Locate the cell with the specified text and output its [X, Y] center coordinate. 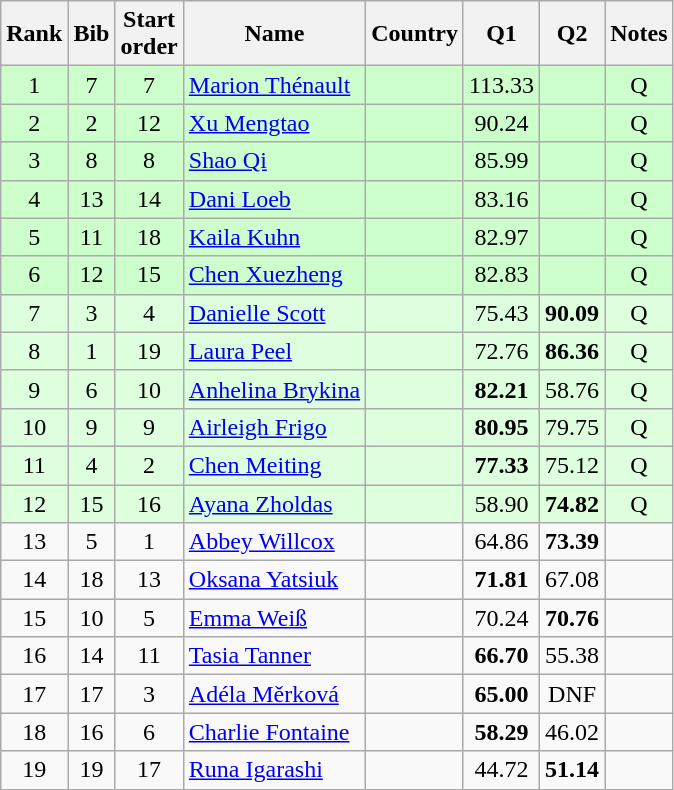
70.24 [501, 618]
66.70 [501, 656]
Runa Igarashi [274, 770]
Rank [34, 34]
Name [274, 34]
Laura Peel [274, 351]
79.75 [572, 427]
65.00 [501, 694]
75.12 [572, 465]
58.90 [501, 503]
51.14 [572, 770]
Ayana Zholdas [274, 503]
Dani Loeb [274, 199]
Startorder [149, 34]
Tasia Tanner [274, 656]
70.76 [572, 618]
71.81 [501, 580]
Notes [639, 34]
Airleigh Frigo [274, 427]
82.83 [501, 275]
46.02 [572, 732]
85.99 [501, 161]
Chen Meiting [274, 465]
75.43 [501, 313]
82.97 [501, 237]
DNF [572, 694]
Charlie Fontaine [274, 732]
Bib [92, 34]
58.29 [501, 732]
73.39 [572, 542]
Chen Xuezheng [274, 275]
Adéla Měrková [274, 694]
Country [415, 34]
Kaila Kuhn [274, 237]
72.76 [501, 351]
113.33 [501, 85]
Shao Qi [274, 161]
86.36 [572, 351]
58.76 [572, 389]
Q1 [501, 34]
67.08 [572, 580]
Marion Thénault [274, 85]
Xu Mengtao [274, 123]
Anhelina Brykina [274, 389]
44.72 [501, 770]
82.21 [501, 389]
Danielle Scott [274, 313]
90.09 [572, 313]
74.82 [572, 503]
55.38 [572, 656]
Oksana Yatsiuk [274, 580]
64.86 [501, 542]
Q2 [572, 34]
Abbey Willcox [274, 542]
77.33 [501, 465]
90.24 [501, 123]
83.16 [501, 199]
Emma Weiß [274, 618]
80.95 [501, 427]
